Search for the cell housing the specified text and yield its (X, Y) center coordinate. 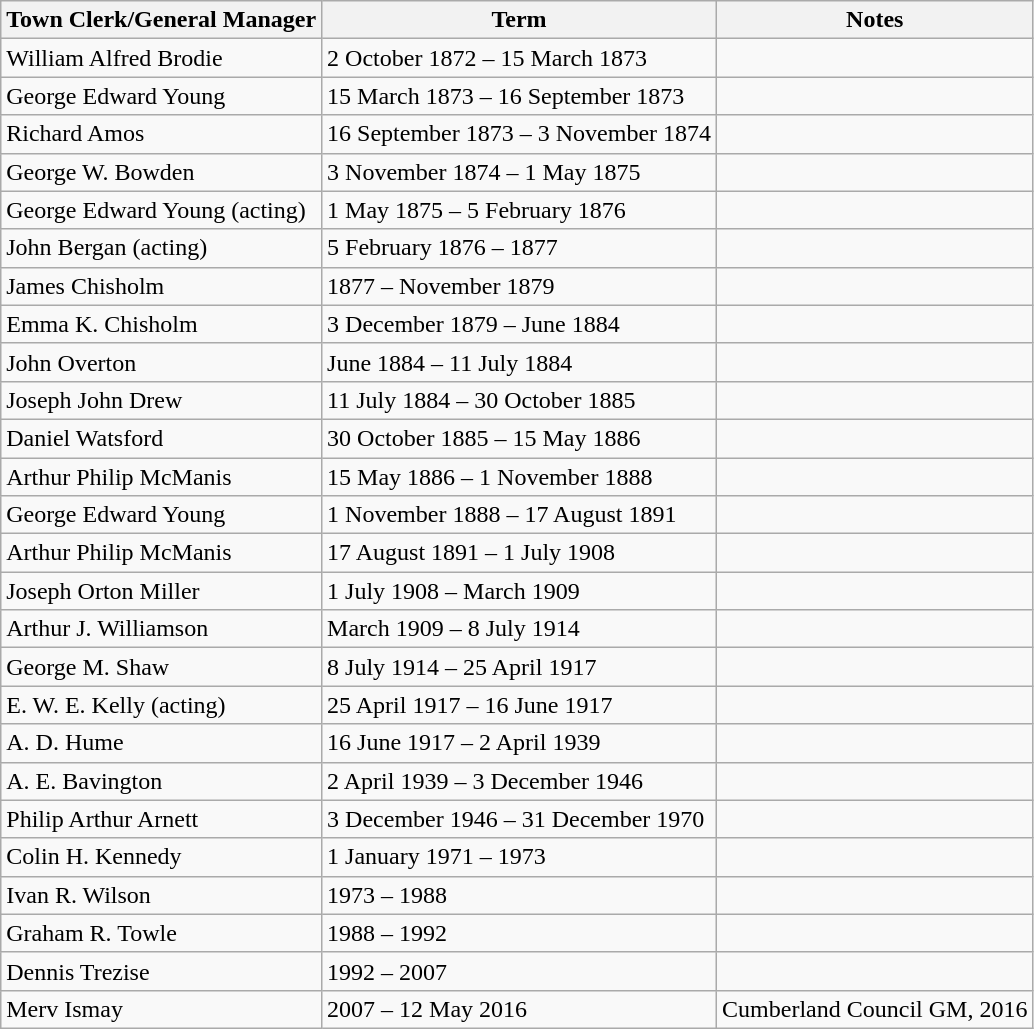
Merv Ismay (162, 1009)
Notes (875, 20)
Arthur J. Williamson (162, 629)
25 April 1917 – 16 June 1917 (520, 705)
A. D. Hume (162, 743)
George M. Shaw (162, 667)
1 July 1908 – March 1909 (520, 591)
3 November 1874 – 1 May 1875 (520, 172)
15 March 1873 – 16 September 1873 (520, 96)
16 September 1873 – 3 November 1874 (520, 134)
Richard Amos (162, 134)
1 May 1875 – 5 February 1876 (520, 210)
Ivan R. Wilson (162, 895)
Emma K. Chisholm (162, 324)
John Overton (162, 362)
George Edward Young (acting) (162, 210)
3 December 1879 – June 1884 (520, 324)
8 July 1914 – 25 April 1917 (520, 667)
William Alfred Brodie (162, 58)
5 February 1876 – 1877 (520, 248)
2 October 1872 – 15 March 1873 (520, 58)
1 November 1888 – 17 August 1891 (520, 515)
16 June 1917 – 2 April 1939 (520, 743)
Daniel Watsford (162, 438)
3 December 1946 – 31 December 1970 (520, 819)
Dennis Trezise (162, 971)
Philip Arthur Arnett (162, 819)
Joseph Orton Miller (162, 591)
E. W. E. Kelly (acting) (162, 705)
A. E. Bavington (162, 781)
March 1909 – 8 July 1914 (520, 629)
1992 – 2007 (520, 971)
17 August 1891 – 1 July 1908 (520, 553)
11 July 1884 – 30 October 1885 (520, 400)
Term (520, 20)
June 1884 – 11 July 1884 (520, 362)
1 January 1971 – 1973 (520, 857)
Cumberland Council GM, 2016 (875, 1009)
Town Clerk/General Manager (162, 20)
Graham R. Towle (162, 933)
John Bergan (acting) (162, 248)
Joseph John Drew (162, 400)
1877 – November 1879 (520, 286)
30 October 1885 – 15 May 1886 (520, 438)
James Chisholm (162, 286)
1988 – 1992 (520, 933)
George W. Bowden (162, 172)
1973 – 1988 (520, 895)
15 May 1886 – 1 November 1888 (520, 477)
2 April 1939 – 3 December 1946 (520, 781)
2007 – 12 May 2016 (520, 1009)
Colin H. Kennedy (162, 857)
